Search for the cell housing the specified text and yield its (X, Y) center coordinate. 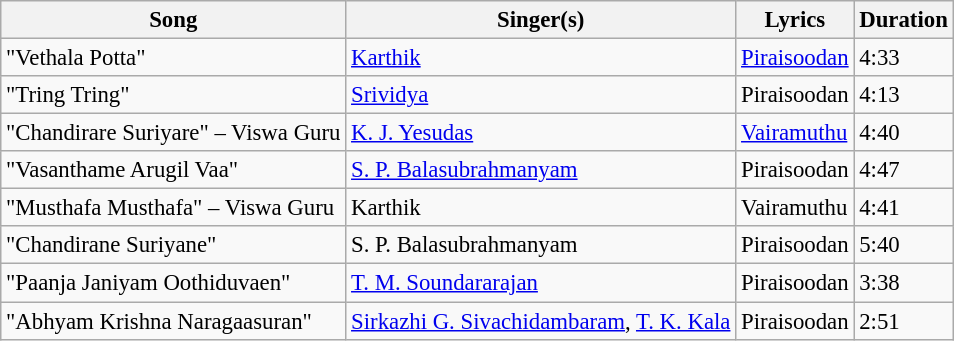
2:51 (904, 321)
Duration (904, 20)
"Vasanthame Arugil Vaa" (174, 170)
4:40 (904, 133)
Srividya (541, 95)
"Chandirane Suriyane" (174, 245)
"Chandirare Suriyare" – Viswa Guru (174, 133)
Sirkazhi G. Sivachidambaram, T. K. Kala (541, 321)
"Abhyam Krishna Naragaasuran" (174, 321)
"Vethala Potta" (174, 58)
Lyrics (795, 20)
K. J. Yesudas (541, 133)
4:33 (904, 58)
"Musthafa Musthafa" – Viswa Guru (174, 208)
"Paanja Janiyam Oothiduvaen" (174, 283)
4:47 (904, 170)
3:38 (904, 283)
4:13 (904, 95)
4:41 (904, 208)
Song (174, 20)
"Tring Tring" (174, 95)
Singer(s) (541, 20)
5:40 (904, 245)
T. M. Soundararajan (541, 283)
